Find where the given text appears and provide that cell's center as [x, y] coordinate. 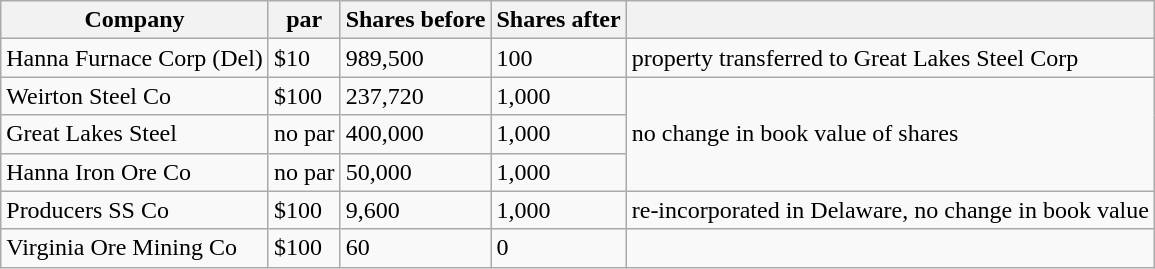
Shares before [416, 20]
Hanna Iron Ore Co [135, 172]
50,000 [416, 172]
60 [416, 248]
Shares after [558, 20]
989,500 [416, 58]
property transferred to Great Lakes Steel Corp [890, 58]
Weirton Steel Co [135, 96]
Producers SS Co [135, 210]
0 [558, 248]
Great Lakes Steel [135, 134]
Hanna Furnace Corp (Del) [135, 58]
$10 [304, 58]
237,720 [416, 96]
100 [558, 58]
re-incorporated in Delaware, no change in book value [890, 210]
Virginia Ore Mining Co [135, 248]
par [304, 20]
400,000 [416, 134]
no change in book value of shares [890, 134]
Company [135, 20]
9,600 [416, 210]
